Find where the given text appears and provide that cell's center as (X, Y) coordinate. 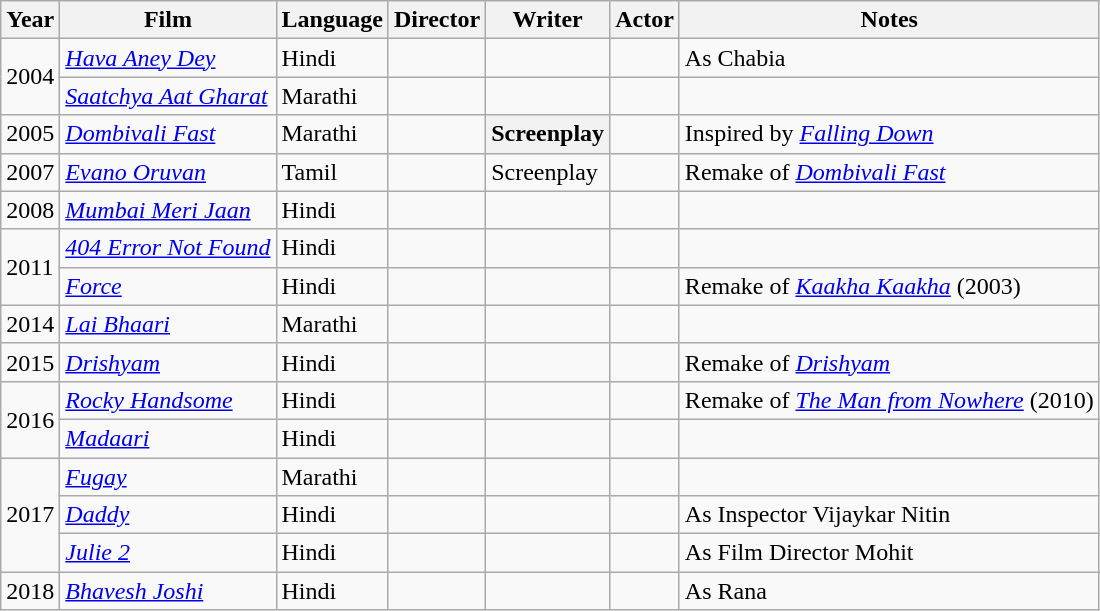
Actor (645, 20)
Lai Bhaari (168, 324)
2015 (30, 362)
Inspired by Falling Down (889, 134)
Fugay (168, 477)
As Inspector Vijaykar Nitin (889, 515)
Year (30, 20)
Daddy (168, 515)
Remake of The Man from Nowhere (2010) (889, 400)
As Rana (889, 591)
Writer (548, 20)
Remake of Drishyam (889, 362)
Remake of Dombivali Fast (889, 172)
Hava Aney Dey (168, 58)
2016 (30, 419)
Notes (889, 20)
Force (168, 286)
2018 (30, 591)
Drishyam (168, 362)
As Film Director Mohit (889, 553)
Language (332, 20)
2017 (30, 515)
Mumbai Meri Jaan (168, 210)
2008 (30, 210)
2004 (30, 77)
Tamil (332, 172)
Bhavesh Joshi (168, 591)
Evano Oruvan (168, 172)
Remake of Kaakha Kaakha (2003) (889, 286)
Madaari (168, 438)
Julie 2 (168, 553)
2011 (30, 267)
404 Error Not Found (168, 248)
Dombivali Fast (168, 134)
2005 (30, 134)
Saatchya Aat Gharat (168, 96)
As Chabia (889, 58)
2007 (30, 172)
Film (168, 20)
2014 (30, 324)
Director (436, 20)
Rocky Handsome (168, 400)
